Return [X, Y] of the center of cell containing provided text 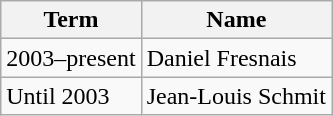
Until 2003 [71, 96]
Term [71, 20]
2003–present [71, 58]
Daniel Fresnais [236, 58]
Jean-Louis Schmit [236, 96]
Name [236, 20]
